Capture the cell that displays the provided text and extract its [X, Y] central coordinate. 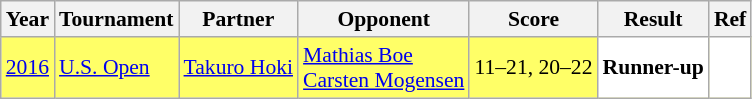
Takuro Hoki [239, 68]
Tournament [116, 19]
U.S. Open [116, 68]
Runner-up [654, 68]
Partner [239, 19]
Result [654, 19]
Ref [730, 19]
2016 [28, 68]
Year [28, 19]
11–21, 20–22 [533, 68]
Opponent [384, 19]
Mathias Boe Carsten Mogensen [384, 68]
Score [533, 19]
